From the cell containing the given text, extract its center point as [X, Y] coordinate. 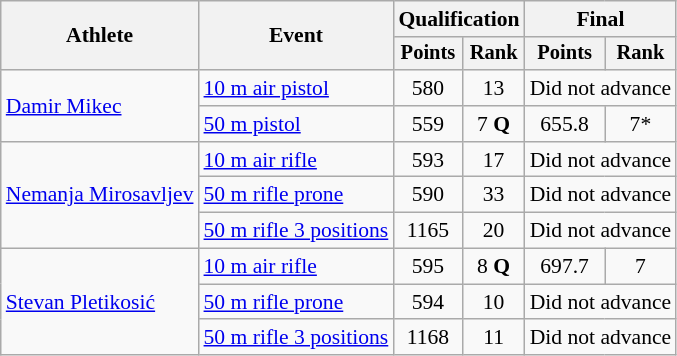
697.7 [565, 267]
559 [428, 124]
7* [641, 124]
11 [494, 338]
655.8 [565, 124]
Qualification [458, 19]
1168 [428, 338]
595 [428, 267]
Stevan Pletikosić [100, 302]
20 [494, 231]
10 [494, 302]
593 [428, 160]
594 [428, 302]
Nemanja Mirosavljev [100, 196]
50 m pistol [296, 124]
Final [601, 19]
Damir Mikec [100, 106]
10 m air pistol [296, 88]
7 [641, 267]
1165 [428, 231]
33 [494, 195]
Athlete [100, 36]
8 Q [494, 267]
17 [494, 160]
7 Q [494, 124]
590 [428, 195]
Event [296, 36]
580 [428, 88]
13 [494, 88]
